Detect which cell encompasses the target text, then output its [X, Y] center coordinate. 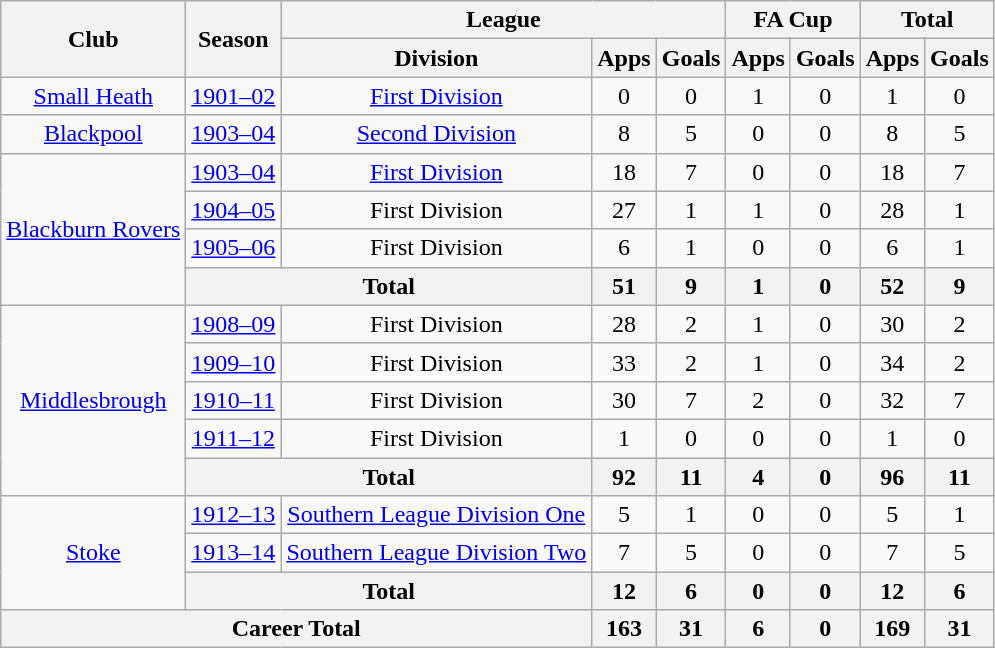
League [504, 20]
1908–09 [234, 324]
Southern League Division Two [436, 553]
4 [758, 477]
1905–06 [234, 248]
Career Total [296, 629]
51 [624, 286]
Small Heath [94, 96]
1909–10 [234, 362]
1912–13 [234, 515]
Stoke [94, 553]
Middlesbrough [94, 400]
1911–12 [234, 438]
32 [892, 400]
34 [892, 362]
1904–05 [234, 210]
92 [624, 477]
FA Cup [793, 20]
33 [624, 362]
163 [624, 629]
Season [234, 39]
1901–02 [234, 96]
Club [94, 39]
Division [436, 58]
169 [892, 629]
Second Division [436, 134]
52 [892, 286]
Blackpool [94, 134]
96 [892, 477]
27 [624, 210]
Blackburn Rovers [94, 229]
1913–14 [234, 553]
1910–11 [234, 400]
Southern League Division One [436, 515]
